For the text-containing cell, return its midpoint in (X, Y) coordinate format. 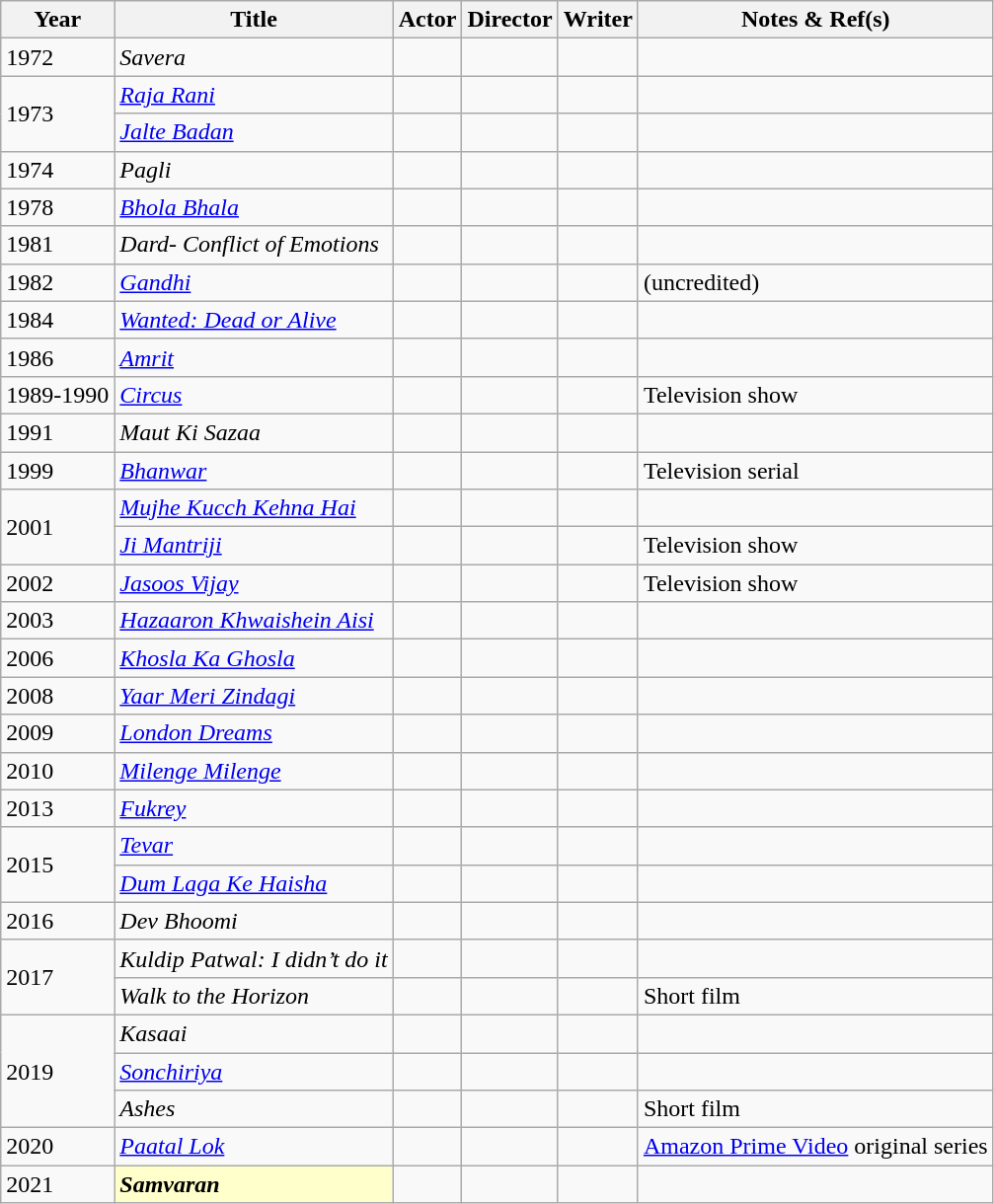
2009 (57, 733)
Writer (598, 20)
Savera (254, 57)
Jalte Badan (254, 132)
1999 (57, 471)
2017 (57, 977)
1982 (57, 282)
2006 (57, 658)
Hazaaron Khwaishein Aisi (254, 621)
Paatal Lok (254, 1147)
Fukrey (254, 808)
Dev Bhoomi (254, 921)
2002 (57, 583)
Sonchiriya (254, 1071)
Year (57, 20)
2019 (57, 1071)
2021 (57, 1184)
Television serial (815, 471)
Title (254, 20)
1974 (57, 170)
1978 (57, 207)
1986 (57, 357)
Wanted: Dead or Alive (254, 320)
Samvaran (254, 1184)
2020 (57, 1147)
1989-1990 (57, 395)
Kasaai (254, 1033)
Raja Rani (254, 95)
London Dreams (254, 733)
Director (509, 20)
Jasoos Vijay (254, 583)
2003 (57, 621)
1972 (57, 57)
1991 (57, 432)
Dum Laga Ke Haisha (254, 883)
2013 (57, 808)
Gandhi (254, 282)
Milenge Milenge (254, 771)
Actor (427, 20)
1981 (57, 245)
Khosla Ka Ghosla (254, 658)
Kuldip Patwal: I didn’t do it (254, 958)
Bhola Bhala (254, 207)
1984 (57, 320)
2010 (57, 771)
Circus (254, 395)
Dard- Conflict of Emotions (254, 245)
Maut Ki Sazaa (254, 432)
Amazon Prime Video original series (815, 1147)
Amrit (254, 357)
2016 (57, 921)
(uncredited) (815, 282)
Walk to the Horizon (254, 996)
Pagli (254, 170)
Notes & Ref(s) (815, 20)
Yaar Meri Zindagi (254, 696)
Mujhe Kucch Kehna Hai (254, 508)
1973 (57, 113)
Ashes (254, 1109)
Ji Mantriji (254, 546)
Tevar (254, 846)
2001 (57, 527)
Bhanwar (254, 471)
2008 (57, 696)
2015 (57, 865)
